Find where the given text appears and provide that cell's center as [x, y] coordinate. 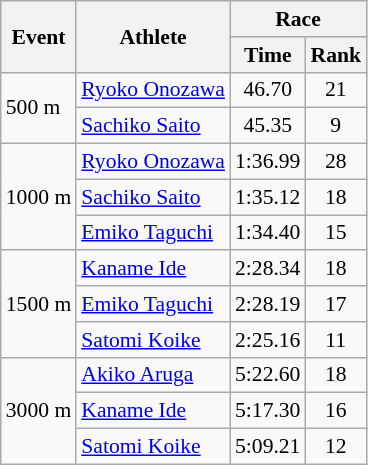
1:35.12 [268, 197]
28 [336, 162]
15 [336, 233]
2:28.34 [268, 269]
16 [336, 411]
1:36.99 [268, 162]
Event [38, 36]
2:28.19 [268, 304]
500 m [38, 108]
5:17.30 [268, 411]
1000 m [38, 198]
5:22.60 [268, 375]
Akiko Aruga [153, 375]
5:09.21 [268, 447]
17 [336, 304]
Time [268, 55]
3000 m [38, 410]
12 [336, 447]
45.35 [268, 126]
1500 m [38, 304]
Rank [336, 55]
9 [336, 126]
1:34.40 [268, 233]
Athlete [153, 36]
2:25.16 [268, 340]
11 [336, 340]
21 [336, 90]
Race [298, 19]
46.70 [268, 90]
